From the cell containing the given text, extract its center point as [X, Y] coordinate. 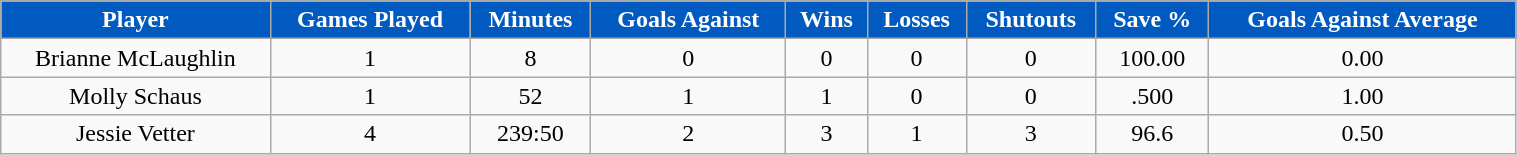
96.6 [1152, 134]
Player [136, 20]
0.00 [1362, 58]
Jessie Vetter [136, 134]
1.00 [1362, 96]
239:50 [530, 134]
8 [530, 58]
4 [370, 134]
52 [530, 96]
Goals Against Average [1362, 20]
Games Played [370, 20]
Goals Against [688, 20]
0.50 [1362, 134]
Molly Schaus [136, 96]
2 [688, 134]
Shutouts [1031, 20]
Losses [916, 20]
.500 [1152, 96]
Brianne McLaughlin [136, 58]
Minutes [530, 20]
Wins [826, 20]
100.00 [1152, 58]
Save % [1152, 20]
